Pinpoint the cell where the given text exists, returning its [X, Y] midpoint coordinate. 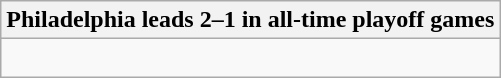
Philadelphia leads 2–1 in all-time playoff games [250, 20]
